For the text-containing cell, return its midpoint in (x, y) coordinate format. 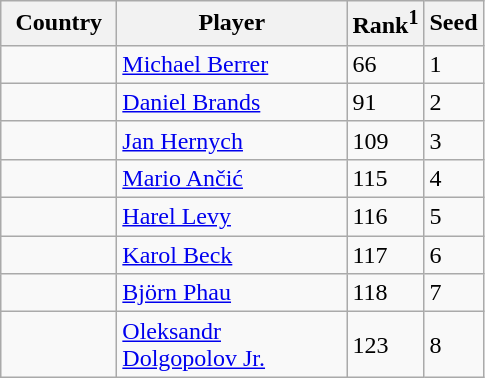
118 (386, 293)
3 (454, 140)
Mario Ančić (232, 178)
109 (386, 140)
7 (454, 293)
Karol Beck (232, 255)
91 (386, 102)
Country (59, 24)
Player (232, 24)
5 (454, 217)
Michael Berrer (232, 64)
8 (454, 344)
4 (454, 178)
117 (386, 255)
1 (454, 64)
Jan Hernych (232, 140)
Oleksandr Dolgopolov Jr. (232, 344)
Björn Phau (232, 293)
Seed (454, 24)
Daniel Brands (232, 102)
116 (386, 217)
6 (454, 255)
123 (386, 344)
Rank1 (386, 24)
2 (454, 102)
66 (386, 64)
Harel Levy (232, 217)
115 (386, 178)
